Find where the given text appears and provide that cell's center as [x, y] coordinate. 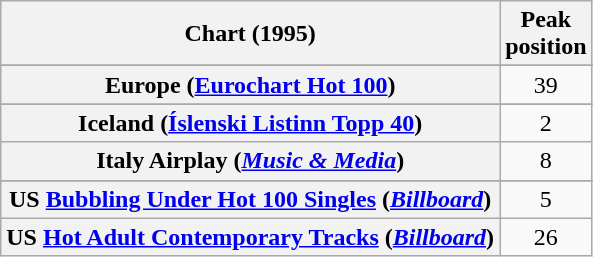
39 [546, 85]
US Hot Adult Contemporary Tracks (Billboard) [250, 237]
Chart (1995) [250, 34]
8 [546, 161]
Europe (Eurochart Hot 100) [250, 85]
26 [546, 237]
5 [546, 199]
US Bubbling Under Hot 100 Singles (Billboard) [250, 199]
Italy Airplay (Music & Media) [250, 161]
Iceland (Íslenski Listinn Topp 40) [250, 123]
Peakposition [546, 34]
2 [546, 123]
